Output the (X, Y) coordinate of the center of the cell containing the given text.  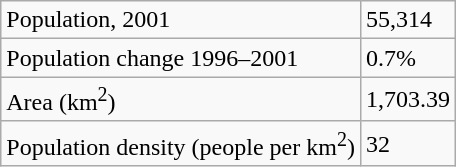
0.7% (408, 58)
Population change 1996–2001 (181, 58)
32 (408, 144)
1,703.39 (408, 100)
Area (km2) (181, 100)
Population, 2001 (181, 20)
Population density (people per km2) (181, 144)
55,314 (408, 20)
